Determine the [X, Y] coordinate at the center of the cell enclosing the given text.  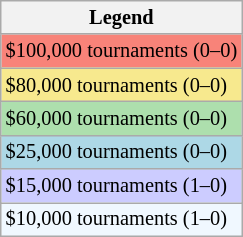
$25,000 tournaments (0–0) [122, 152]
$80,000 tournaments (0–0) [122, 85]
$100,000 tournaments (0–0) [122, 51]
$15,000 tournaments (1–0) [122, 186]
$60,000 tournaments (0–0) [122, 118]
$10,000 tournaments (1–0) [122, 219]
Legend [122, 17]
